From the cell containing the given text, extract its center point as [x, y] coordinate. 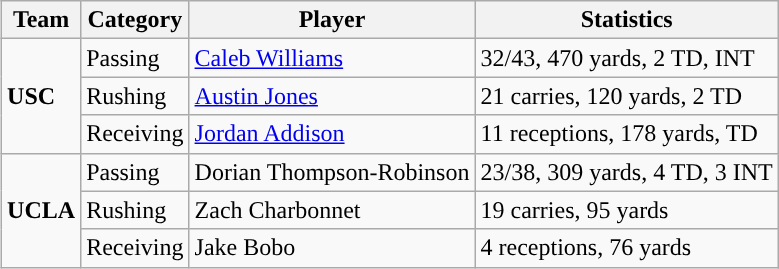
UCLA [42, 210]
Caleb Williams [332, 58]
Team [42, 20]
4 receptions, 76 yards [626, 248]
Category [135, 20]
21 carries, 120 yards, 2 TD [626, 96]
Austin Jones [332, 96]
19 carries, 95 yards [626, 210]
Zach Charbonnet [332, 210]
32/43, 470 yards, 2 TD, INT [626, 58]
11 receptions, 178 yards, TD [626, 134]
Statistics [626, 20]
Jordan Addison [332, 134]
Player [332, 20]
Dorian Thompson-Robinson [332, 172]
Jake Bobo [332, 248]
23/38, 309 yards, 4 TD, 3 INT [626, 172]
USC [42, 96]
